From the cell containing the given text, extract its center point as [X, Y] coordinate. 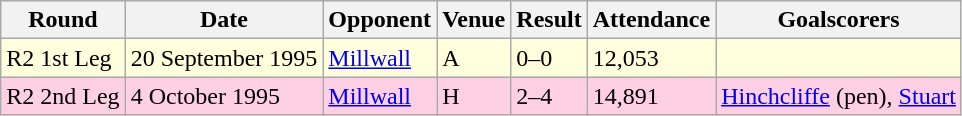
Venue [474, 20]
12,053 [651, 58]
2–4 [549, 96]
Goalscorers [839, 20]
R2 2nd Leg [63, 96]
A [474, 58]
4 October 1995 [224, 96]
H [474, 96]
14,891 [651, 96]
20 September 1995 [224, 58]
Hinchcliffe (pen), Stuart [839, 96]
0–0 [549, 58]
Date [224, 20]
Attendance [651, 20]
Result [549, 20]
Round [63, 20]
R2 1st Leg [63, 58]
Opponent [380, 20]
